From the cell containing the given text, extract its center point as (x, y) coordinate. 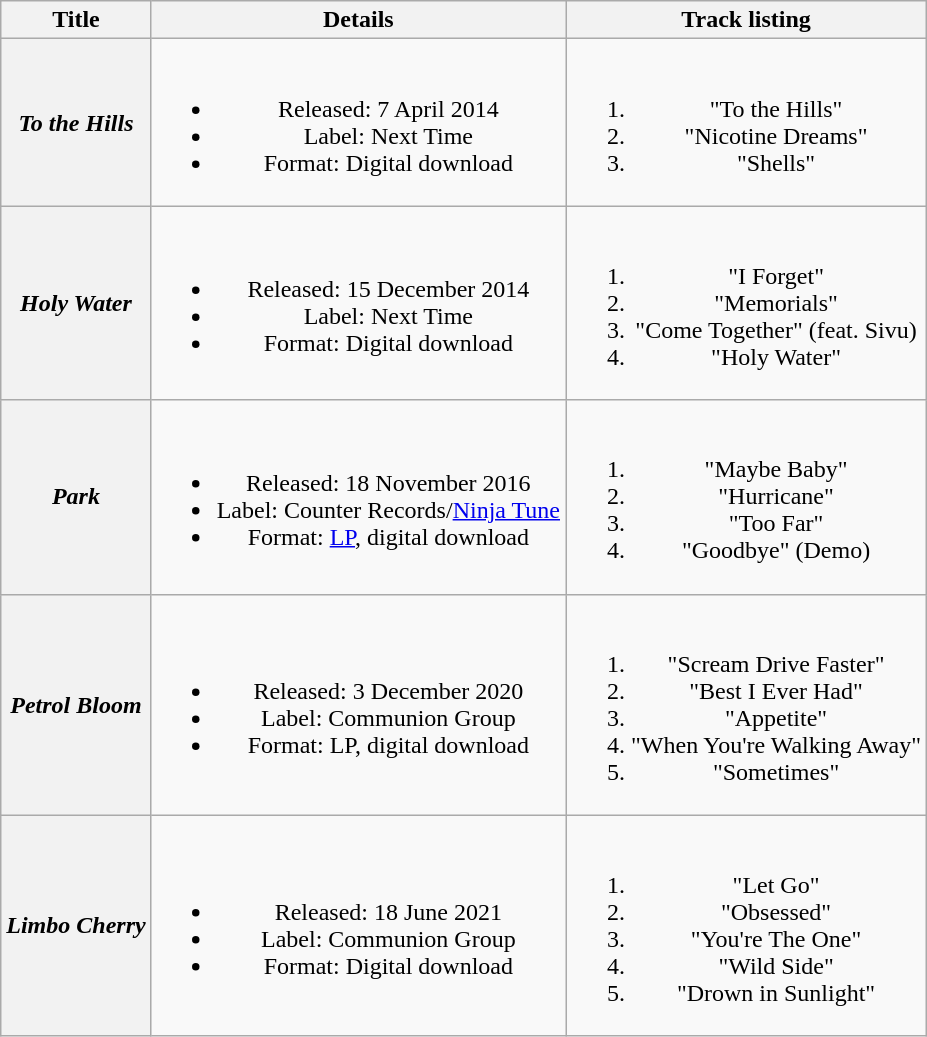
Released: 18 June 2021Label: Communion GroupFormat: Digital download (358, 926)
Released: 7 April 2014Label: Next TimeFormat: Digital download (358, 122)
"Let Go""Obsessed""You're The One""Wild Side""Drown in Sunlight" (746, 926)
"Scream Drive Faster""Best I Ever Had""Appetite""When You're Walking Away""Sometimes" (746, 704)
Released: 3 December 2020Label: Communion GroupFormat: LP, digital download (358, 704)
"To the Hills""Nicotine Dreams""Shells" (746, 122)
Released: 18 November 2016Label: Counter Records/Ninja TuneFormat: LP, digital download (358, 497)
Details (358, 20)
Petrol Bloom (76, 704)
Limbo Cherry (76, 926)
Released: 15 December 2014Label: Next TimeFormat: Digital download (358, 303)
"Maybe Baby""Hurricane""Too Far""Goodbye" (Demo) (746, 497)
Holy Water (76, 303)
"I Forget""Memorials""Come Together" (feat. Sivu)"Holy Water" (746, 303)
To the Hills (76, 122)
Title (76, 20)
Track listing (746, 20)
Park (76, 497)
